Search for the cell housing the specified text and yield its [X, Y] center coordinate. 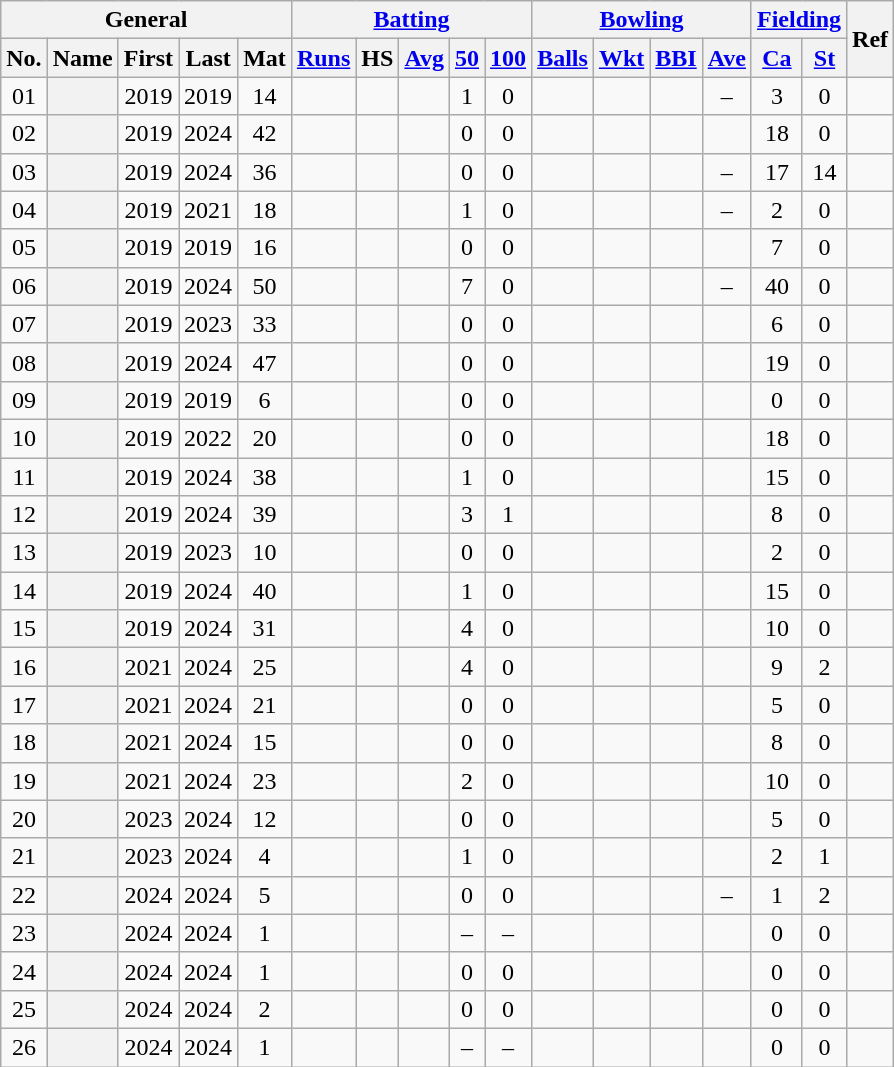
BBI [676, 58]
Balls [563, 58]
General [146, 20]
HS [378, 58]
Fielding [798, 20]
22 [24, 895]
2022 [208, 438]
Ca [776, 58]
33 [265, 324]
09 [24, 400]
38 [265, 477]
St [824, 58]
39 [265, 515]
47 [265, 362]
9 [776, 667]
36 [265, 172]
Avg [424, 58]
02 [24, 134]
08 [24, 362]
11 [24, 477]
Wkt [621, 58]
42 [265, 134]
06 [24, 286]
26 [24, 1047]
Batting [411, 20]
01 [24, 96]
24 [24, 971]
Last [208, 58]
Bowling [642, 20]
Mat [265, 58]
Name [82, 58]
03 [24, 172]
100 [508, 58]
No. [24, 58]
Ave [726, 58]
Ref [870, 39]
First [148, 58]
Runs [323, 58]
13 [24, 553]
05 [24, 248]
07 [24, 324]
04 [24, 210]
31 [265, 629]
